Extract the [X, Y] coordinate from the center of the cell holding the provided text.  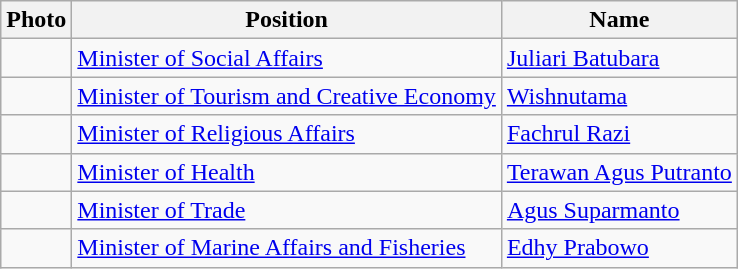
Minister of Tourism and Creative Economy [287, 96]
Minister of Religious Affairs [287, 134]
Position [287, 20]
Minister of Marine Affairs and Fisheries [287, 248]
Juliari Batubara [619, 58]
Minister of Social Affairs [287, 58]
Fachrul Razi [619, 134]
Wishnutama [619, 96]
Name [619, 20]
Photo [36, 20]
Minister of Trade [287, 210]
Terawan Agus Putranto [619, 172]
Minister of Health [287, 172]
Edhy Prabowo [619, 248]
Agus Suparmanto [619, 210]
